Find where the given text appears and provide that cell's center as (X, Y) coordinate. 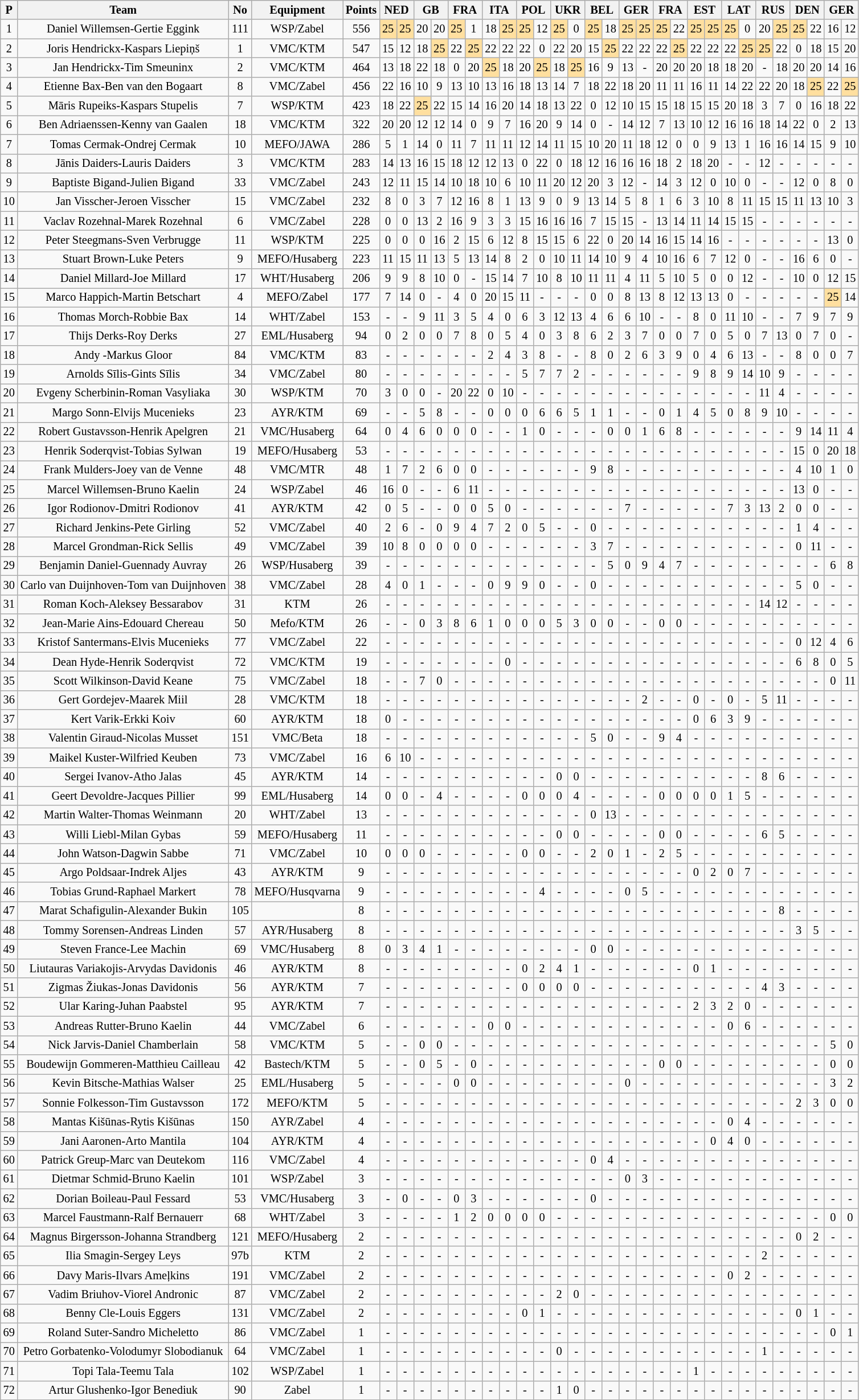
102 (240, 1371)
Vadim Briuhov-Viorel Andronic (123, 1294)
111 (240, 29)
172 (240, 1103)
VMC/Beta (297, 738)
Margo Sonn-Elvijs Mucenieks (123, 412)
Daniel Willemsen-Gertie Eggink (123, 29)
POL (533, 10)
Baptiste Bigand-Julien Bigand (123, 182)
Marcel Willemsen-Bruno Kaelin (123, 489)
Liutauras Variakojis-Arvydas Davidonis (123, 968)
Geert Devoldre-Jacques Pillier (123, 796)
150 (240, 1121)
104 (240, 1141)
54 (9, 1045)
Carlo van Duijnhoven-Tom van Duijnhoven (123, 585)
Marco Happich-Martin Betschart (123, 297)
Daniel Millard-Joe Millard (123, 279)
83 (361, 355)
101 (240, 1179)
Marcel Faustmann-Ralf Bernauerr (123, 1218)
UKR (568, 10)
Māris Rupeiks-Kaspars Stupelis (123, 106)
DEN (807, 10)
73 (240, 758)
WSP/Husaberg (297, 566)
556 (361, 29)
NED (396, 10)
80 (361, 374)
36 (9, 700)
RUS (773, 10)
EST (705, 10)
MEFO/KTM (297, 1103)
Martin Walter-Thomas Weinmann (123, 815)
Tommy Sorensen-Andreas Linden (123, 930)
Benny Cle-Louis Eggers (123, 1313)
Frank Mulders-Joey van de Venne (123, 470)
Tomas Cermak-Ondrej Cermak (123, 144)
223 (361, 259)
86 (240, 1333)
Vaclav Rozehnal-Marek Rozehnal (123, 221)
Igor Rodionov-Dmitri Rodionov (123, 508)
547 (361, 48)
225 (361, 240)
84 (240, 355)
75 (240, 681)
Mantas Kišūnas-Rytis Kišūnas (123, 1121)
Marat Schafigulin-Alexander Bukin (123, 911)
97b (240, 1256)
Boudewijn Gommeren-Matthieu Cailleau (123, 1064)
Mefo/KTM (297, 623)
Magnus Birgersson-Johanna Strandberg (123, 1237)
Sergei Ivanov-Atho Jalas (123, 777)
Benjamin Daniel-Guennady Auvray (123, 566)
47 (9, 911)
MEFO/Zabel (297, 297)
77 (240, 642)
Tobias Grund-Raphael Markert (123, 892)
286 (361, 144)
99 (240, 796)
Steven France-Lee Machin (123, 949)
62 (9, 1198)
AYR/Husaberg (297, 930)
John Watson-Dagwin Sabbe (123, 853)
Ilia Smagin-Sergey Leys (123, 1256)
No (240, 10)
Kristof Santermans-Elvis Mucenieks (123, 642)
94 (361, 335)
GB (431, 10)
90 (240, 1390)
243 (361, 182)
Argo Poldsaar-Indrek Aljes (123, 873)
78 (240, 892)
206 (361, 279)
Thomas Morch-Robbie Bax (123, 317)
BEL (602, 10)
Ben Adriaenssen-Kenny van Gaalen (123, 125)
LAT (739, 10)
Thijs Derks-Roy Derks (123, 335)
151 (240, 738)
87 (240, 1294)
95 (240, 1006)
121 (240, 1237)
456 (361, 87)
116 (240, 1160)
Jean-Marie Ains-Edouard Chereau (123, 623)
Dean Hyde-Henrik Soderqvist (123, 662)
Jānis Daiders-Lauris Daiders (123, 163)
67 (9, 1294)
423 (361, 106)
MEFO/JAWA (297, 144)
Maikel Kuster-Wilfried Keuben (123, 758)
Sonnie Folkesson-Tim Gustavsson (123, 1103)
153 (361, 317)
322 (361, 125)
37 (9, 719)
Robert Gustavsson-Henrik Apelgren (123, 432)
Dietmar Schmid-Bruno Kaelin (123, 1179)
Zabel (297, 1390)
Jan Visscher-Jeroen Visscher (123, 202)
Davy Maris-Ilvars Ameļkins (123, 1275)
Points (361, 10)
283 (361, 163)
Stuart Brown-Luke Peters (123, 259)
Richard Jenkins-Pete Girling (123, 527)
464 (361, 67)
Ular Karing-Juhan Paabstel (123, 1006)
Henrik Soderqvist-Tobias Sylwan (123, 451)
32 (9, 623)
55 (9, 1064)
191 (240, 1275)
105 (240, 911)
Roland Suter-Sandro Micheletto (123, 1333)
Joris Hendrickx-Kaspars Liepiņš (123, 48)
P (9, 10)
65 (9, 1256)
Topi Tala-Teemu Tala (123, 1371)
Bastech/KTM (297, 1064)
Willi Liebl-Milan Gybas (123, 834)
AYR/Zabel (297, 1121)
Gert Gordejev-Maarek Miil (123, 700)
Petro Gorbatenko-Volodumyr Slobodianuk (123, 1352)
228 (361, 221)
Arnolds Sīlis-Gints Sīlis (123, 374)
Roman Koch-Aleksey Bessarabov (123, 604)
Kevin Bitsche-Mathias Walser (123, 1083)
Evgeny Scherbinin-Roman Vasyliaka (123, 393)
63 (9, 1218)
Dorian Boileau-Paul Fessard (123, 1198)
MEFO/Husqvarna (297, 892)
131 (240, 1313)
Team (123, 10)
Patrick Greup-Marc van Deutekom (123, 1160)
232 (361, 202)
Jani Aaronen-Arto Mantila (123, 1141)
Andreas Rutter-Bruno Kaelin (123, 1026)
VMC/MTR (297, 470)
Equipment (297, 10)
177 (361, 297)
Jan Hendrickx-Tim Smeuninx (123, 67)
51 (9, 988)
Valentin Giraud-Nicolas Musset (123, 738)
Etienne Bax-Ben van den Bogaart (123, 87)
61 (9, 1179)
35 (9, 681)
WHT/Husaberg (297, 279)
Artur Glushenko-Igor Benediuk (123, 1390)
Kert Varik-Erkki Koiv (123, 719)
66 (9, 1275)
Andy -Markus Gloor (123, 355)
29 (9, 566)
Peter Steegmans-Sven Verbrugge (123, 240)
Zigmas Žiukas-Jonas Davidonis (123, 988)
Scott Wilkinson-David Keane (123, 681)
Nick Jarvis-Daniel Chamberlain (123, 1045)
Marcel Grondman-Rick Sellis (123, 547)
ITA (499, 10)
